Capture the cell that displays the provided text and extract its (x, y) central coordinate. 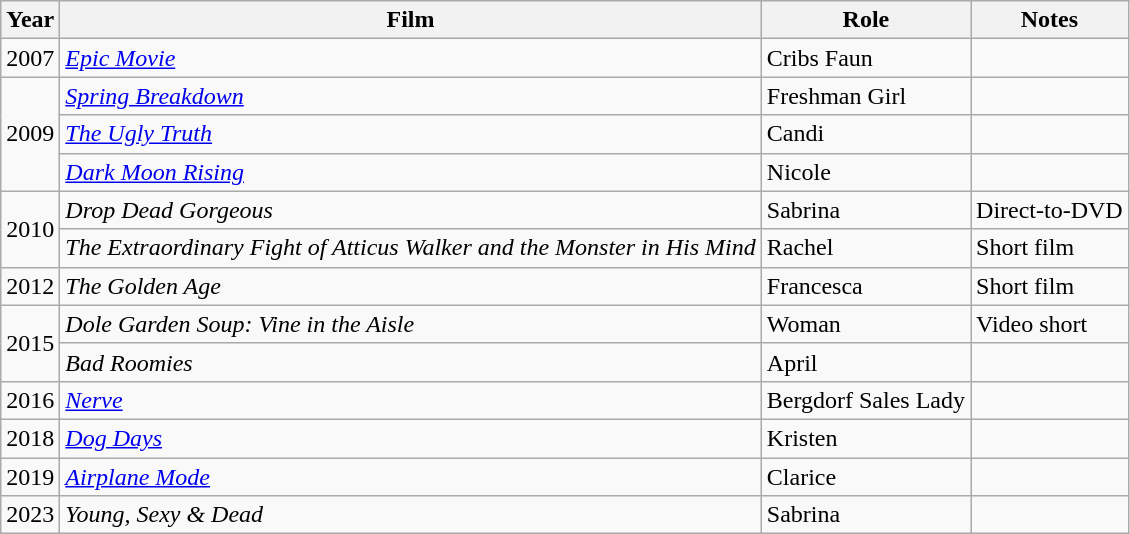
Woman (866, 324)
April (866, 362)
Video short (1050, 324)
Year (30, 20)
2018 (30, 438)
2023 (30, 515)
Rachel (866, 248)
Candi (866, 134)
Bad Roomies (410, 362)
Spring Breakdown (410, 96)
The Ugly Truth (410, 134)
Dog Days (410, 438)
Dole Garden Soup: Vine in the Aisle (410, 324)
Nicole (866, 172)
Dark Moon Rising (410, 172)
Bergdorf Sales Lady (866, 400)
Francesca (866, 286)
2007 (30, 58)
The Golden Age (410, 286)
Kristen (866, 438)
Role (866, 20)
Cribs Faun (866, 58)
Clarice (866, 477)
Airplane Mode (410, 477)
Direct-to-DVD (1050, 210)
2016 (30, 400)
2019 (30, 477)
Film (410, 20)
Notes (1050, 20)
2012 (30, 286)
The Extraordinary Fight of Atticus Walker and the Monster in His Mind (410, 248)
Nerve (410, 400)
Freshman Girl (866, 96)
Young, Sexy & Dead (410, 515)
Epic Movie (410, 58)
2015 (30, 343)
2010 (30, 229)
2009 (30, 134)
Drop Dead Gorgeous (410, 210)
